Provide the (X, Y) coordinate of the cell's center where the given text is located.  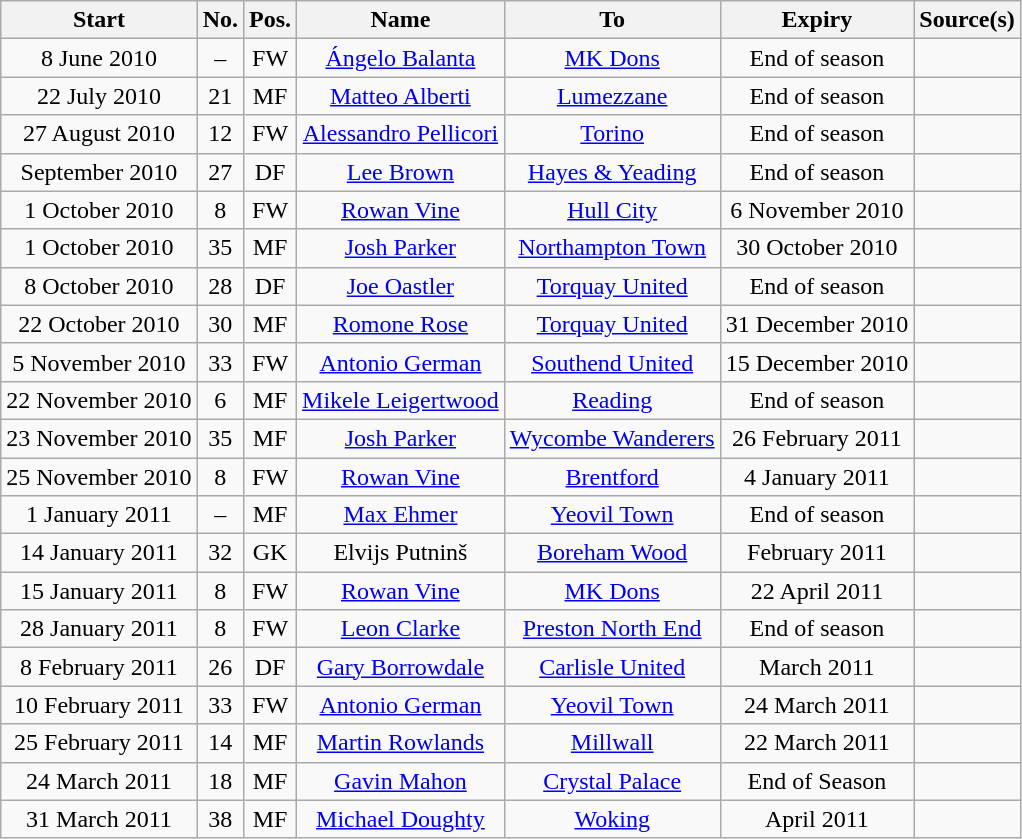
30 October 2010 (817, 248)
31 March 2011 (99, 819)
Source(s) (968, 20)
Name (401, 20)
Reading (612, 400)
Millwall (612, 743)
27 August 2010 (99, 134)
5 November 2010 (99, 362)
32 (220, 553)
22 July 2010 (99, 96)
21 (220, 96)
Ángelo Balanta (401, 58)
Woking (612, 819)
Matteo Alberti (401, 96)
Lumezzane (612, 96)
22 March 2011 (817, 743)
Southend United (612, 362)
GK (270, 553)
Carlisle United (612, 667)
26 February 2011 (817, 438)
Pos. (270, 20)
Boreham Wood (612, 553)
28 (220, 286)
Hull City (612, 210)
10 February 2011 (99, 705)
15 December 2010 (817, 362)
Crystal Palace (612, 781)
8 February 2011 (99, 667)
12 (220, 134)
Brentford (612, 477)
Romone Rose (401, 324)
31 December 2010 (817, 324)
28 January 2011 (99, 629)
Preston North End (612, 629)
22 April 2011 (817, 591)
Michael Doughty (401, 819)
March 2011 (817, 667)
30 (220, 324)
Start (99, 20)
Leon Clarke (401, 629)
April 2011 (817, 819)
14 January 2011 (99, 553)
Northampton Town (612, 248)
Elvijs Putninš (401, 553)
6 November 2010 (817, 210)
Hayes & Yeading (612, 172)
8 October 2010 (99, 286)
Joe Oastler (401, 286)
27 (220, 172)
To (612, 20)
Wycombe Wanderers (612, 438)
Mikele Leigertwood (401, 400)
Torino (612, 134)
18 (220, 781)
8 June 2010 (99, 58)
6 (220, 400)
38 (220, 819)
Gavin Mahon (401, 781)
22 November 2010 (99, 400)
22 October 2010 (99, 324)
September 2010 (99, 172)
Gary Borrowdale (401, 667)
14 (220, 743)
15 January 2011 (99, 591)
Expiry (817, 20)
Lee Brown (401, 172)
4 January 2011 (817, 477)
No. (220, 20)
End of Season (817, 781)
26 (220, 667)
25 February 2011 (99, 743)
23 November 2010 (99, 438)
25 November 2010 (99, 477)
Max Ehmer (401, 515)
February 2011 (817, 553)
Martin Rowlands (401, 743)
Alessandro Pellicori (401, 134)
1 January 2011 (99, 515)
